Find where the given text appears and provide that cell's center as [x, y] coordinate. 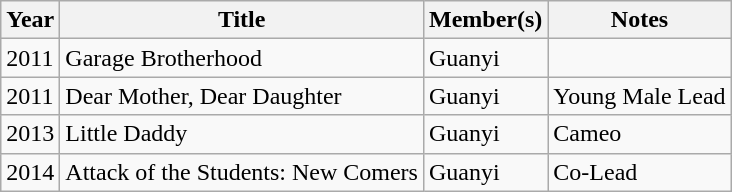
2013 [30, 134]
Garage Brotherhood [242, 58]
Year [30, 20]
Title [242, 20]
Little Daddy [242, 134]
Cameo [640, 134]
Attack of the Students: New Comers [242, 172]
Member(s) [485, 20]
Notes [640, 20]
Dear Mother, Dear Daughter [242, 96]
Young Male Lead [640, 96]
Co-Lead [640, 172]
2014 [30, 172]
